Identify which cell holds the provided text, then report its [X, Y] central coordinate. 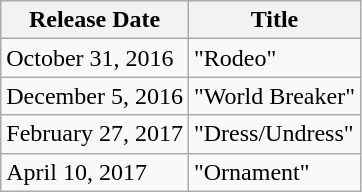
"Ornament" [274, 172]
"World Breaker" [274, 96]
December 5, 2016 [95, 96]
April 10, 2017 [95, 172]
"Dress/Undress" [274, 134]
Title [274, 20]
February 27, 2017 [95, 134]
"Rodeo" [274, 58]
October 31, 2016 [95, 58]
Release Date [95, 20]
